Pinpoint the cell where the given text exists, returning its (x, y) midpoint coordinate. 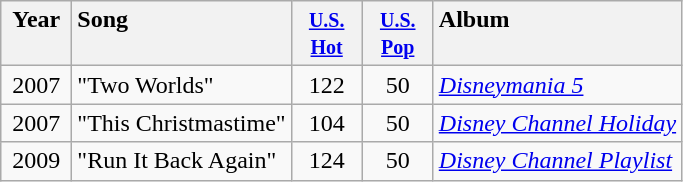
2009 (36, 161)
Disneymania 5 (557, 85)
124 (326, 161)
104 (326, 123)
Disney Channel Playlist (557, 161)
U.S. Hot (326, 34)
Album (557, 34)
Disney Channel Holiday (557, 123)
"Two Worlds" (182, 85)
122 (326, 85)
Song (182, 34)
Year (36, 34)
"Run It Back Again" (182, 161)
"This Christmastime" (182, 123)
U.S. Pop (398, 34)
